Search for the cell housing the specified text and yield its (X, Y) center coordinate. 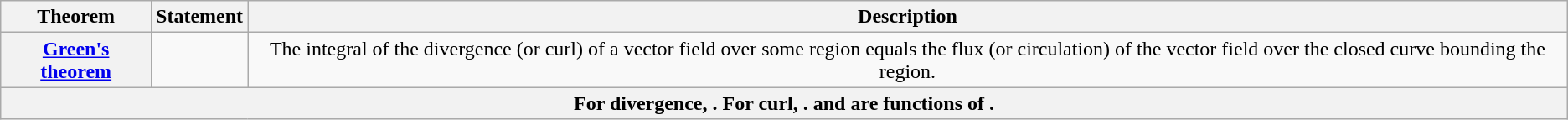
Theorem (76, 17)
Green's theorem (76, 60)
Description (908, 17)
Statement (199, 17)
For divergence, . For curl, . and are functions of . (784, 103)
